Return (x, y) of the center of cell containing provided text 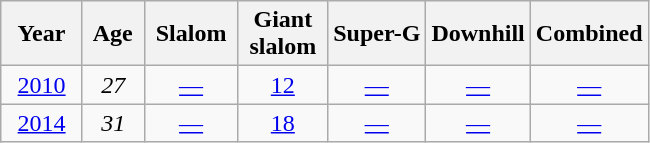
Combined (589, 34)
27 (113, 85)
31 (113, 123)
Slalom (191, 34)
12 (283, 85)
2010 (42, 85)
Age (113, 34)
Downhill (478, 34)
Super-G (377, 34)
Giant slalom (283, 34)
Year (42, 34)
18 (283, 123)
2014 (42, 123)
